From the cell containing the given text, extract its center point as (x, y) coordinate. 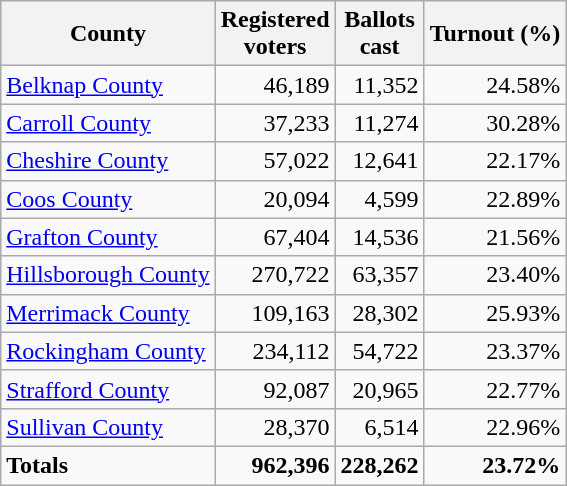
234,112 (275, 351)
20,094 (275, 199)
23.37% (495, 351)
Strafford County (108, 389)
Belknap County (108, 85)
11,274 (380, 123)
Totals (108, 465)
67,404 (275, 237)
23.40% (495, 275)
12,641 (380, 161)
11,352 (380, 85)
Ballotscast (380, 34)
Carroll County (108, 123)
Cheshire County (108, 161)
4,599 (380, 199)
24.58% (495, 85)
Hillsborough County (108, 275)
Registeredvoters (275, 34)
54,722 (380, 351)
57,022 (275, 161)
37,233 (275, 123)
Turnout (%) (495, 34)
County (108, 34)
109,163 (275, 313)
22.77% (495, 389)
270,722 (275, 275)
Rockingham County (108, 351)
Sullivan County (108, 427)
228,262 (380, 465)
22.89% (495, 199)
Merrimack County (108, 313)
21.56% (495, 237)
28,370 (275, 427)
30.28% (495, 123)
962,396 (275, 465)
20,965 (380, 389)
Grafton County (108, 237)
92,087 (275, 389)
46,189 (275, 85)
22.17% (495, 161)
23.72% (495, 465)
14,536 (380, 237)
25.93% (495, 313)
63,357 (380, 275)
28,302 (380, 313)
Coos County (108, 199)
6,514 (380, 427)
22.96% (495, 427)
